Determine the (X, Y) coordinate at the center of the cell enclosing the given text.  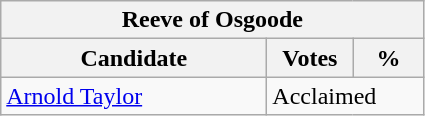
Acclaimed (346, 96)
Reeve of Osgoode (212, 20)
Candidate (134, 58)
% (388, 58)
Arnold Taylor (134, 96)
Votes (310, 58)
